For the text-containing cell, return its midpoint in (x, y) coordinate format. 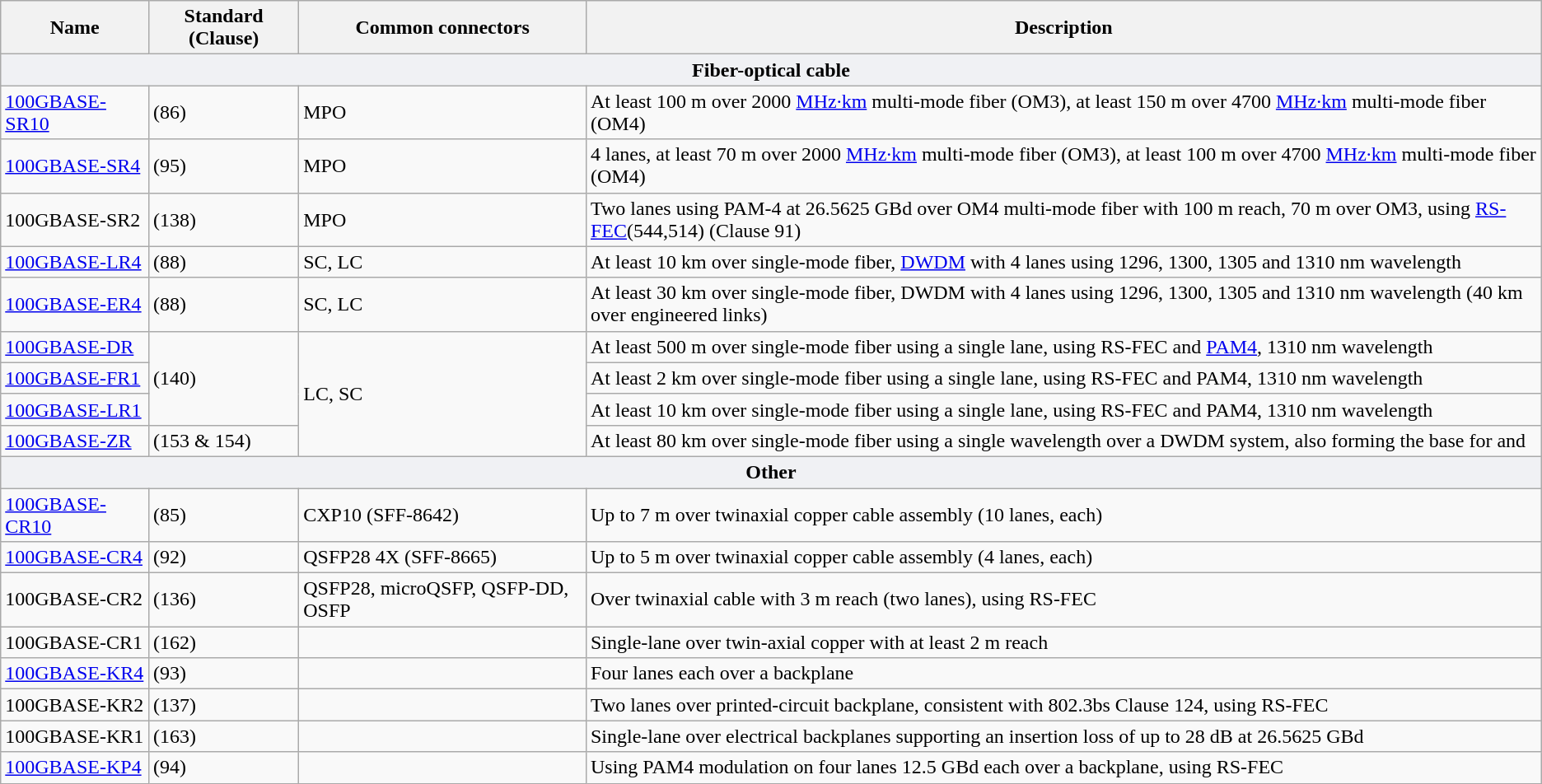
(136) (224, 600)
At least 10 km over single-mode fiber using a single lane, using RS-FEC and PAM4, 1310 nm wavelength (1063, 409)
100GBASE-CR4 (75, 558)
(140) (224, 378)
Over twinaxial cable with 3 m reach (two lanes), using RS-FEC (1063, 600)
100GBASE-ZR (75, 441)
Two lanes using PAM-4 at 26.5625 GBd over OM4 multi-mode fiber with 100 m reach, 70 m over OM3, using RS-FEC(544,514) (Clause 91) (1063, 219)
(86) (224, 112)
(85) (224, 514)
100GBASE-KR2 (75, 705)
(94) (224, 768)
Up to 7 m over twinaxial copper cable assembly (10 lanes, each) (1063, 514)
At least 500 m over single-mode fiber using a single lane, using RS-FEC and PAM4, 1310 nm wavelength (1063, 347)
At least 10 km over single-mode fiber, DWDM with 4 lanes using 1296, 1300, 1305 and 1310 nm wavelength (1063, 262)
(138) (224, 219)
(162) (224, 642)
QSFP28 4X (SFF-8665) (443, 558)
QSFP28, microQSFP, QSFP-DD, OSFP (443, 600)
(137) (224, 705)
100GBASE-CR1 (75, 642)
Standard (Clause) (224, 28)
At least 100 m over 2000 MHz·km multi-mode fiber (OM3), at least 150 m over 4700 MHz·km multi-mode fiber (OM4) (1063, 112)
(163) (224, 736)
At least 2 km over single-mode fiber using a single lane, using RS-FEC and PAM4, 1310 nm wavelength (1063, 378)
Single-lane over twin-axial copper with at least 2 m reach (1063, 642)
Description (1063, 28)
Fiber-optical cable (771, 70)
100GBASE-ER4 (75, 305)
At least 30 km over single-mode fiber, DWDM with 4 lanes using 1296, 1300, 1305 and 1310 nm wavelength (40 km over engineered links) (1063, 305)
100GBASE-CR2 (75, 600)
100GBASE-SR2 (75, 219)
Up to 5 m over twinaxial copper cable assembly (4 lanes, each) (1063, 558)
Four lanes each over a backplane (1063, 674)
100GBASE-LR4 (75, 262)
100GBASE-KP4 (75, 768)
100GBASE-CR10 (75, 514)
Using PAM4 modulation on four lanes 12.5 GBd each over a backplane, using RS-FEC (1063, 768)
100GBASE-SR4 (75, 166)
LC, SC (443, 394)
(95) (224, 166)
(92) (224, 558)
100GBASE-FR1 (75, 378)
100GBASE-KR4 (75, 674)
Common connectors (443, 28)
(153 & 154) (224, 441)
(93) (224, 674)
100GBASE-LR1 (75, 409)
Other (771, 472)
100GBASE-KR1 (75, 736)
At least 80 km over single-mode fiber using a single wavelength over a DWDM system, also forming the base for and (1063, 441)
Name (75, 28)
CXP10 (SFF-8642) (443, 514)
100GBASE-SR10 (75, 112)
4 lanes, at least 70 m over 2000 MHz·km multi-mode fiber (OM3), at least 100 m over 4700 MHz·km multi-mode fiber (OM4) (1063, 166)
Two lanes over printed-circuit backplane, consistent with 802.3bs Clause 124, using RS-FEC (1063, 705)
Single-lane over electrical backplanes supporting an insertion loss of up to 28 dB at 26.5625 GBd (1063, 736)
100GBASE-DR (75, 347)
